Extract the (X, Y) coordinate from the center of the cell holding the provided text.  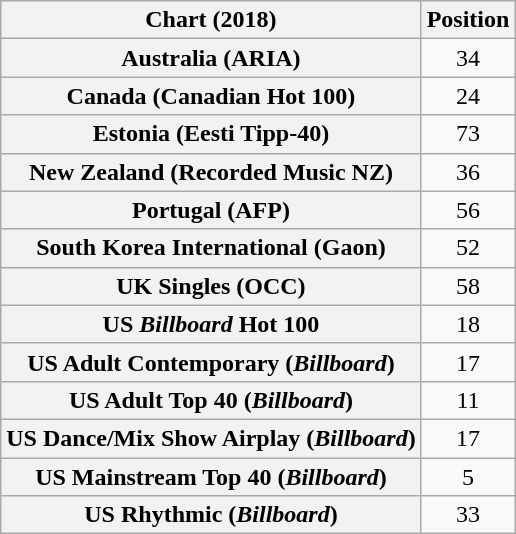
Chart (2018) (211, 20)
24 (468, 96)
US Rhythmic (Billboard) (211, 515)
Australia (ARIA) (211, 58)
36 (468, 172)
11 (468, 400)
South Korea International (Gaon) (211, 248)
US Adult Contemporary (Billboard) (211, 362)
56 (468, 210)
Canada (Canadian Hot 100) (211, 96)
US Mainstream Top 40 (Billboard) (211, 477)
US Billboard Hot 100 (211, 324)
73 (468, 134)
52 (468, 248)
33 (468, 515)
34 (468, 58)
UK Singles (OCC) (211, 286)
New Zealand (Recorded Music NZ) (211, 172)
US Adult Top 40 (Billboard) (211, 400)
5 (468, 477)
Position (468, 20)
58 (468, 286)
US Dance/Mix Show Airplay (Billboard) (211, 438)
Estonia (Eesti Tipp-40) (211, 134)
18 (468, 324)
Portugal (AFP) (211, 210)
